Identify which cell holds the provided text, then report its (x, y) central coordinate. 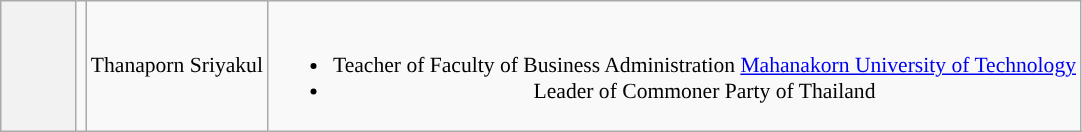
Thanaporn Sriyakul (177, 66)
Teacher of Faculty of Business Administration Mahanakorn University of TechnologyLeader of Commoner Party of Thailand (674, 66)
